Extract the (X, Y) coordinate from the center of the cell holding the provided text.  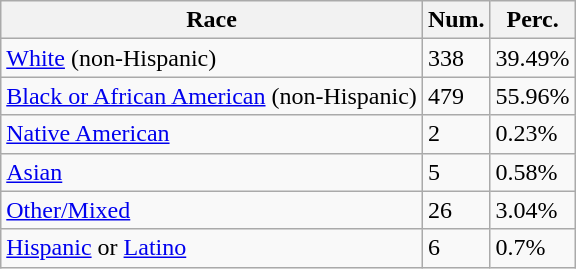
Perc. (532, 20)
5 (456, 172)
Native American (212, 134)
0.58% (532, 172)
2 (456, 134)
Num. (456, 20)
White (non-Hispanic) (212, 58)
Hispanic or Latino (212, 248)
Race (212, 20)
26 (456, 210)
Asian (212, 172)
0.23% (532, 134)
Other/Mixed (212, 210)
39.49% (532, 58)
Black or African American (non-Hispanic) (212, 96)
338 (456, 58)
55.96% (532, 96)
3.04% (532, 210)
6 (456, 248)
479 (456, 96)
0.7% (532, 248)
